Determine the (X, Y) coordinate at the center of the cell enclosing the given text.  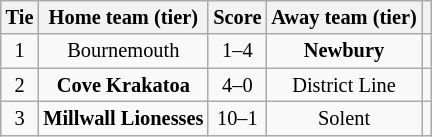
Score (237, 17)
4–0 (237, 85)
2 (20, 85)
Newbury (344, 51)
Millwall Lionesses (123, 118)
1 (20, 51)
Home team (tier) (123, 17)
District Line (344, 85)
10–1 (237, 118)
1–4 (237, 51)
Cove Krakatoa (123, 85)
Bournemouth (123, 51)
Away team (tier) (344, 17)
Solent (344, 118)
Tie (20, 17)
3 (20, 118)
